For the text-containing cell, return its midpoint in (X, Y) coordinate format. 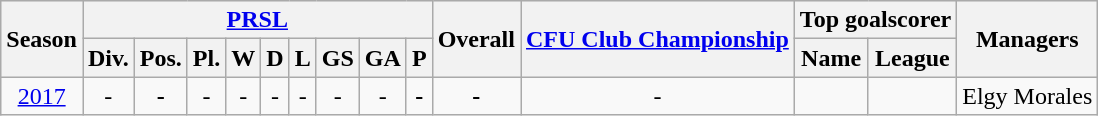
Overall (476, 39)
Name (831, 58)
Div. (108, 58)
GA (382, 58)
Pl. (206, 58)
GS (338, 58)
2017 (42, 96)
PRSL (257, 20)
D (275, 58)
Elgy Morales (1028, 96)
Top goalscorer (875, 20)
L (302, 58)
Managers (1028, 39)
Season (42, 39)
Pos. (160, 58)
CFU Club Championship (657, 39)
League (912, 58)
W (244, 58)
P (419, 58)
